Scan for the cell matching the given text and deliver its (x, y) coordinate at center. 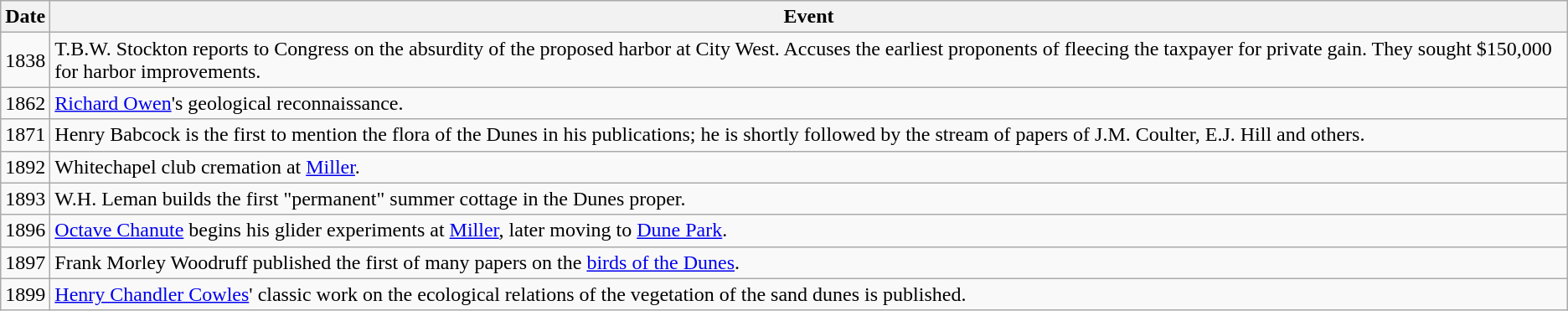
1871 (25, 135)
1899 (25, 294)
Whitechapel club cremation at Miller. (809, 167)
Date (25, 17)
Henry Chandler Cowles' classic work on the ecological relations of the vegetation of the sand dunes is published. (809, 294)
1897 (25, 262)
W.H. Leman builds the first "permanent" summer cottage in the Dunes proper. (809, 199)
1838 (25, 60)
1896 (25, 231)
Frank Morley Woodruff published the first of many papers on the birds of the Dunes. (809, 262)
1862 (25, 103)
Richard Owen's geological reconnaissance. (809, 103)
Event (809, 17)
Octave Chanute begins his glider experiments at Miller, later moving to Dune Park. (809, 231)
1893 (25, 199)
1892 (25, 167)
